Detect which cell encompasses the target text, then output its (x, y) center coordinate. 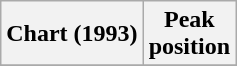
Peakposition (189, 34)
Chart (1993) (72, 34)
